Pinpoint the cell where the given text exists, returning its [x, y] midpoint coordinate. 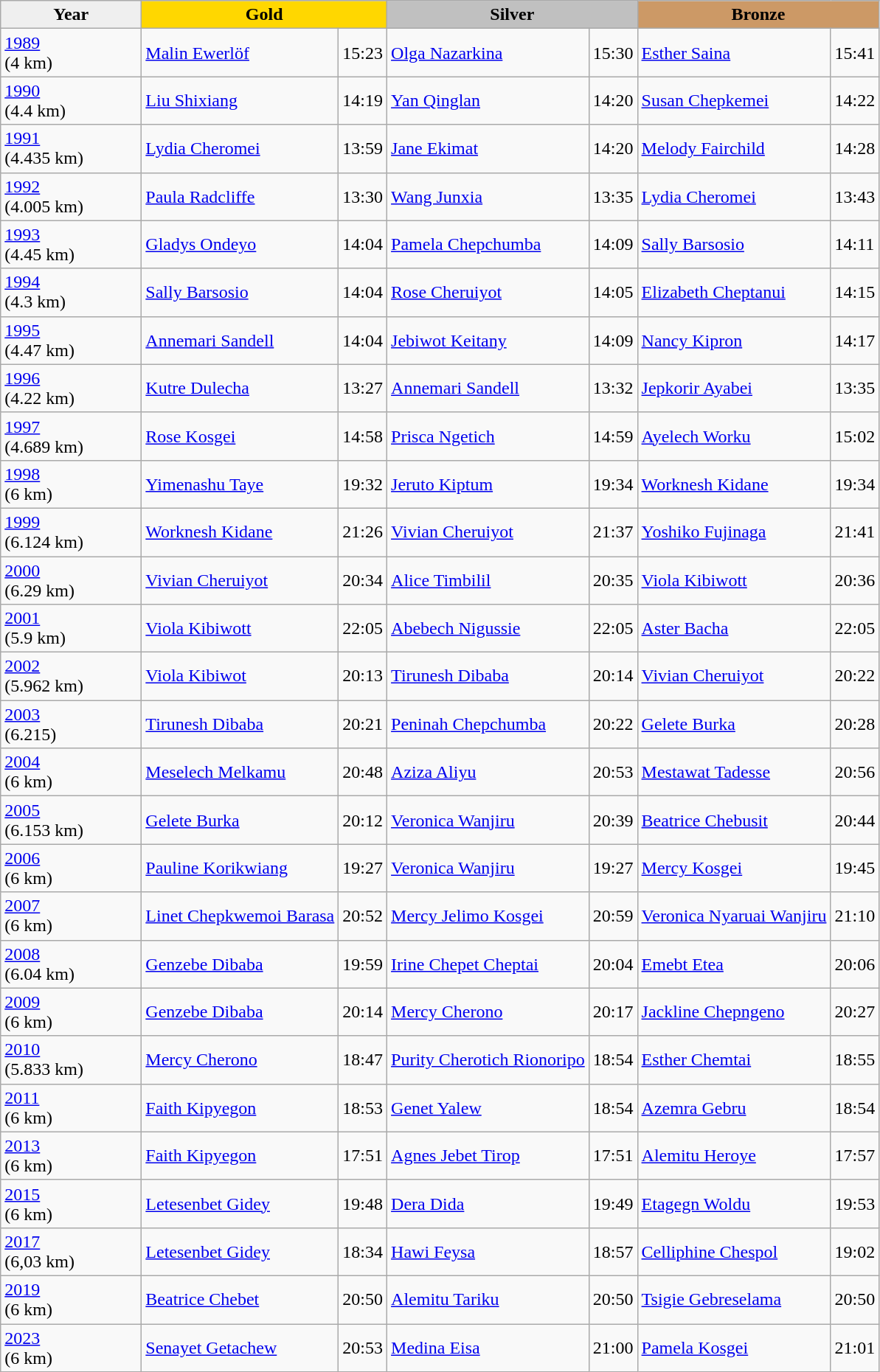
14:19 [363, 100]
Melody Fairchild [734, 149]
14:28 [855, 149]
Liu Shixiang [240, 100]
Prisca Ngetich [488, 436]
Irine Chepet Cheptai [488, 964]
20:56 [855, 773]
20:17 [613, 1011]
2003(6.215) [71, 724]
13:27 [363, 388]
20:52 [363, 916]
Meselech Melkamu [240, 773]
15:02 [855, 436]
21:37 [613, 532]
18:53 [363, 1107]
Pamela Chepchumba [488, 245]
Wang Junxia [488, 196]
Agnes Jebet Tirop [488, 1156]
Alice Timbilil [488, 579]
Malin Ewerlöf [240, 53]
2000(6.29 km) [71, 579]
2009(6 km) [71, 1011]
Aziza Aliyu [488, 773]
1996(4.22 km) [71, 388]
Nancy Kipron [734, 341]
14:05 [613, 292]
20:59 [613, 916]
Senayet Getachew [240, 1348]
Susan Chepkemei [734, 100]
Esther Saina [734, 53]
21:01 [855, 1348]
Peninah Chepchumba [488, 724]
2017(6,03 km) [71, 1252]
Jepkorir Ayabei [734, 388]
20:39 [613, 820]
1993(4.45 km) [71, 245]
Azemra Gebru [734, 1107]
Genet Yalew [488, 1107]
1990(4.4 km) [71, 100]
20:28 [855, 724]
Veronica Nyaruai Wanjiru [734, 916]
Beatrice Chebusit [734, 820]
18:34 [363, 1252]
20:48 [363, 773]
1997(4.689 km) [71, 436]
2010(5.833 km) [71, 1060]
Elizabeth Cheptanui [734, 292]
17:57 [855, 1156]
Esther Chemtai [734, 1060]
2008(6.04 km) [71, 964]
Etagegn Woldu [734, 1203]
Rose Kosgei [240, 436]
Rose Cheruiyot [488, 292]
Pauline Korikwiang [240, 868]
15:41 [855, 53]
Kutre Dulecha [240, 388]
Purity Cherotich Rionoripo [488, 1060]
Jackline Chepngeno [734, 1011]
Silver [512, 15]
Linet Chepkwemoi Barasa [240, 916]
20:13 [363, 677]
Jeruto Kiptum [488, 484]
1989(4 km) [71, 53]
2015(6 km) [71, 1203]
Yimenashu Taye [240, 484]
Mercy Kosgei [734, 868]
13:43 [855, 196]
20:35 [613, 579]
Ayelech Worku [734, 436]
2013(6 km) [71, 1156]
Pamela Kosgei [734, 1348]
21:41 [855, 532]
Dera Dida [488, 1203]
Alemitu Tariku [488, 1299]
2019(6 km) [71, 1299]
18:57 [613, 1252]
13:30 [363, 196]
19:48 [363, 1203]
20:36 [855, 579]
1995(4.47 km) [71, 341]
Mestawat Tadesse [734, 773]
14:22 [855, 100]
2001(5.9 km) [71, 628]
Viola Kibiwot [240, 677]
2006(6 km) [71, 868]
1992(4.005 km) [71, 196]
Paula Radcliffe [240, 196]
21:00 [613, 1348]
Beatrice Chebet [240, 1299]
13:59 [363, 149]
1991(4.435 km) [71, 149]
Celliphine Chespol [734, 1252]
18:47 [363, 1060]
Tsigie Gebreselama [734, 1299]
Gladys Ondeyo [240, 245]
Olga Nazarkina [488, 53]
Year [71, 15]
1994(4.3 km) [71, 292]
18:55 [855, 1060]
Hawi Feysa [488, 1252]
2007(6 km) [71, 916]
14:59 [613, 436]
19:45 [855, 868]
20:44 [855, 820]
2002(5.962 km) [71, 677]
14:11 [855, 245]
1999(6.124 km) [71, 532]
19:53 [855, 1203]
20:06 [855, 964]
Abebech Nigussie [488, 628]
19:02 [855, 1252]
15:23 [363, 53]
2005(6.153 km) [71, 820]
2004(6 km) [71, 773]
Emebt Etea [734, 964]
19:32 [363, 484]
20:12 [363, 820]
15:30 [613, 53]
Jebiwot Keitany [488, 341]
21:26 [363, 532]
2011(6 km) [71, 1107]
20:04 [613, 964]
Gold [264, 15]
1998(6 km) [71, 484]
Jane Ekimat [488, 149]
19:49 [613, 1203]
20:27 [855, 1011]
Bronze [758, 15]
13:32 [613, 388]
Alemitu Heroye [734, 1156]
20:21 [363, 724]
Mercy Jelimo Kosgei [488, 916]
Yoshiko Fujinaga [734, 532]
20:34 [363, 579]
21:10 [855, 916]
14:15 [855, 292]
2023(6 km) [71, 1348]
14:17 [855, 341]
Aster Bacha [734, 628]
Yan Qinglan [488, 100]
14:58 [363, 436]
19:59 [363, 964]
Medina Eisa [488, 1348]
